From the cell containing the given text, extract its center point as [X, Y] coordinate. 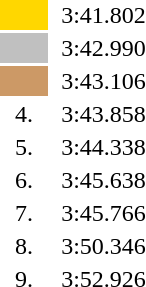
6. [24, 180]
4. [24, 114]
8. [24, 246]
5. [24, 147]
7. [24, 213]
